Find where the given text appears and provide that cell's center as [x, y] coordinate. 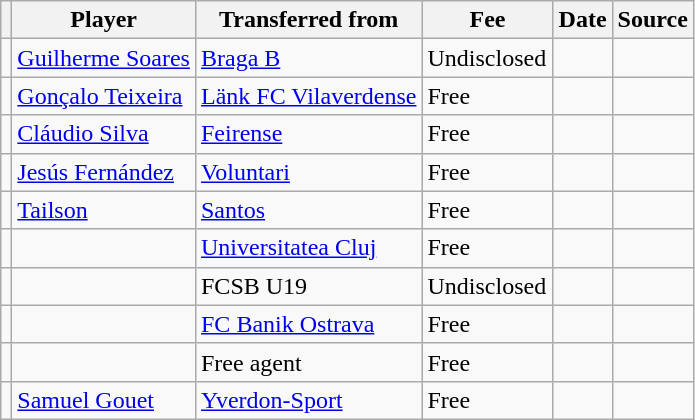
FCSB U19 [308, 286]
Free agent [308, 362]
Guilherme Soares [104, 58]
Braga B [308, 58]
Tailson [104, 210]
Yverdon-Sport [308, 400]
Player [104, 20]
Date [582, 20]
Cláudio Silva [104, 134]
FC Banik Ostrava [308, 324]
Gonçalo Teixeira [104, 96]
Universitatea Cluj [308, 248]
Voluntari [308, 172]
Samuel Gouet [104, 400]
Länk FC Vilaverdense [308, 96]
Jesús Fernández [104, 172]
Santos [308, 210]
Feirense [308, 134]
Transferred from [308, 20]
Fee [488, 20]
Source [652, 20]
